Detect which cell encompasses the target text, then output its [x, y] center coordinate. 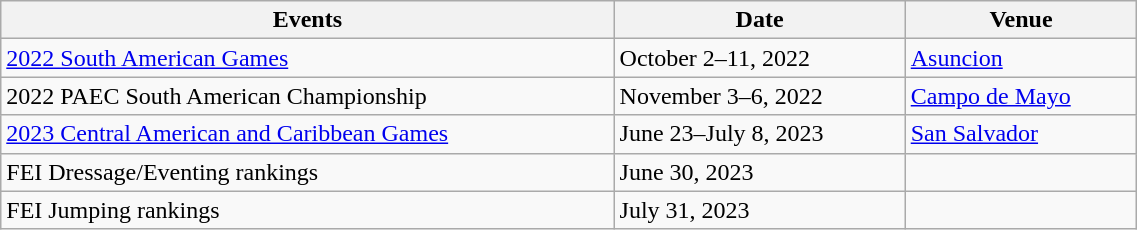
FEI Jumping rankings [308, 210]
Venue [1021, 20]
Asuncion [1021, 58]
2022 PAEC South American Championship [308, 96]
Campo de Mayo [1021, 96]
Date [760, 20]
October 2–11, 2022 [760, 58]
November 3–6, 2022 [760, 96]
2023 Central American and Caribbean Games [308, 134]
2022 South American Games [308, 58]
June 30, 2023 [760, 172]
June 23–July 8, 2023 [760, 134]
San Salvador [1021, 134]
Events [308, 20]
July 31, 2023 [760, 210]
FEI Dressage/Eventing rankings [308, 172]
